Provide the (X, Y) coordinate of the cell's center where the given text is located.  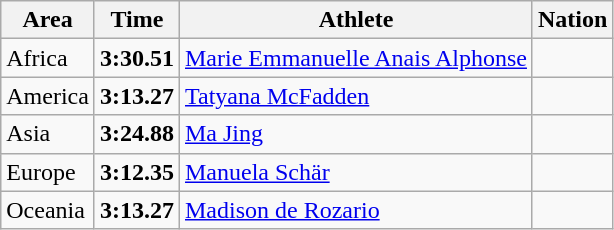
Manuela Schär (356, 172)
3:24.88 (136, 134)
Time (136, 20)
Africa (48, 58)
Marie Emmanuelle Anais Alphonse (356, 58)
Asia (48, 134)
Athlete (356, 20)
Nation (572, 20)
America (48, 96)
Oceania (48, 210)
Europe (48, 172)
3:12.35 (136, 172)
3:30.51 (136, 58)
Area (48, 20)
Ma Jing (356, 134)
Tatyana McFadden (356, 96)
Madison de Rozario (356, 210)
